Pinpoint the cell where the given text exists, returning its (x, y) midpoint coordinate. 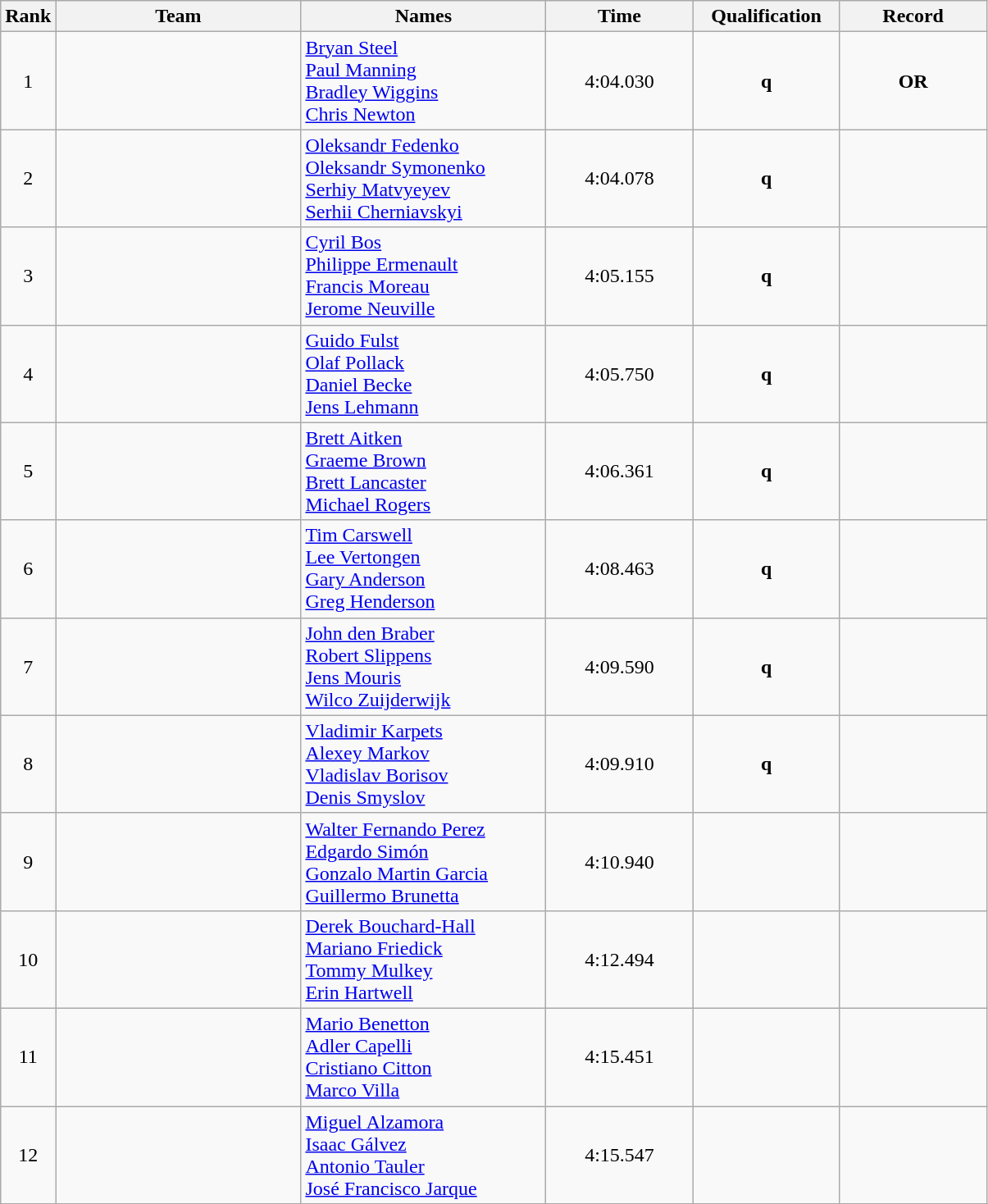
2 (28, 179)
4:05.750 (620, 374)
Rank (28, 16)
Qualification (766, 16)
4:04.078 (620, 179)
Time (620, 16)
7 (28, 666)
Names (423, 16)
John den Braber Robert SlippensJens MourisWilco Zuijderwijk (423, 666)
Walter Fernando PerezEdgardo SimónGonzalo Martin GarciaGuillermo Brunetta (423, 861)
4:08.463 (620, 569)
Brett AitkenGraeme BrownBrett LancasterMichael Rogers (423, 471)
Tim CarswellLee VertongenGary AndersonGreg Henderson (423, 569)
Cyril BosPhilippe ErmenaultFrancis MoreauJerome Neuville (423, 276)
4:09.590 (620, 666)
12 (28, 1155)
4:10.940 (620, 861)
1 (28, 80)
4:12.494 (620, 960)
4:04.030 (620, 80)
9 (28, 861)
8 (28, 764)
Miguel AlzamoraIsaac GálvezAntonio TaulerJosé Francisco Jarque (423, 1155)
Derek Bouchard-HallMariano FriedickTommy MulkeyErin Hartwell (423, 960)
Record (913, 16)
Bryan SteelPaul ManningBradley WigginsChris Newton (423, 80)
4 (28, 374)
4:15.547 (620, 1155)
4:09.910 (620, 764)
Mario BenettonAdler CapelliCristiano CittonMarco Villa (423, 1056)
Guido FulstOlaf PollackDaniel BeckeJens Lehmann (423, 374)
Oleksandr FedenkoOleksandr SymonenkoSerhiy MatvyeyevSerhii Cherniavskyi (423, 179)
5 (28, 471)
4:06.361 (620, 471)
4:15.451 (620, 1056)
OR (913, 80)
Team (179, 16)
3 (28, 276)
6 (28, 569)
10 (28, 960)
11 (28, 1056)
Vladimir KarpetsAlexey MarkovVladislav BorisovDenis Smyslov (423, 764)
4:05.155 (620, 276)
